Extract the [x, y] coordinate from the center of the cell holding the provided text.  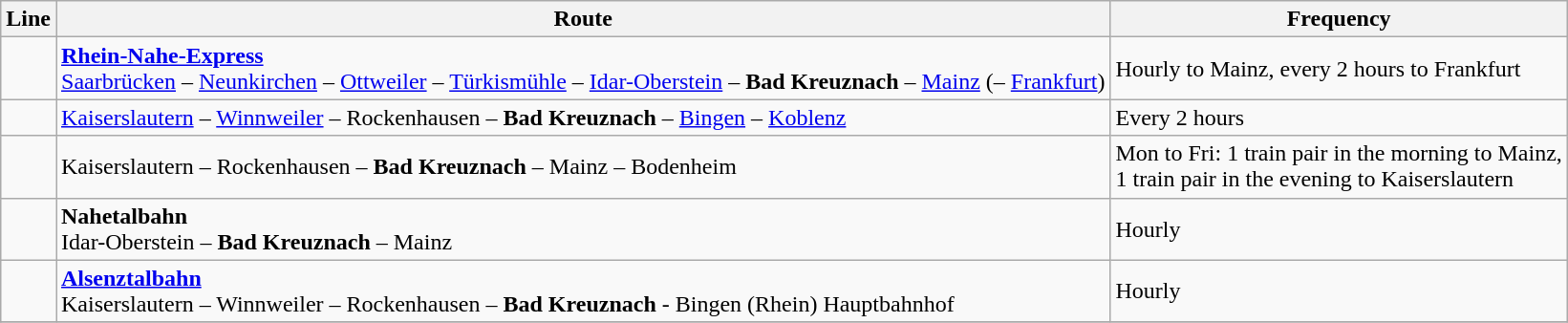
AlsenztalbahnKaiserslautern – Winnweiler – Rockenhausen – Bad Kreuznach - Bingen (Rhein) Hauptbahnhof [583, 291]
Hourly to Mainz, every 2 hours to Frankfurt [1339, 69]
NahetalbahnIdar-Oberstein – Bad Kreuznach – Mainz [583, 229]
Rhein-Nahe-ExpressSaarbrücken – Neunkirchen – Ottweiler – Türkismühle – Idar-Oberstein – Bad Kreuznach – Mainz (– Frankfurt) [583, 69]
Every 2 hours [1339, 118]
Kaiserslautern – Winnweiler – Rockenhausen – Bad Kreuznach – Bingen – Koblenz [583, 118]
Line [29, 19]
Route [583, 19]
Mon to Fri: 1 train pair in the morning to Mainz,1 train pair in the evening to Kaiserslautern [1339, 166]
Frequency [1339, 19]
Kaiserslautern – Rockenhausen – Bad Kreuznach – Mainz – Bodenheim [583, 166]
